For the text-containing cell, return its midpoint in (X, Y) coordinate format. 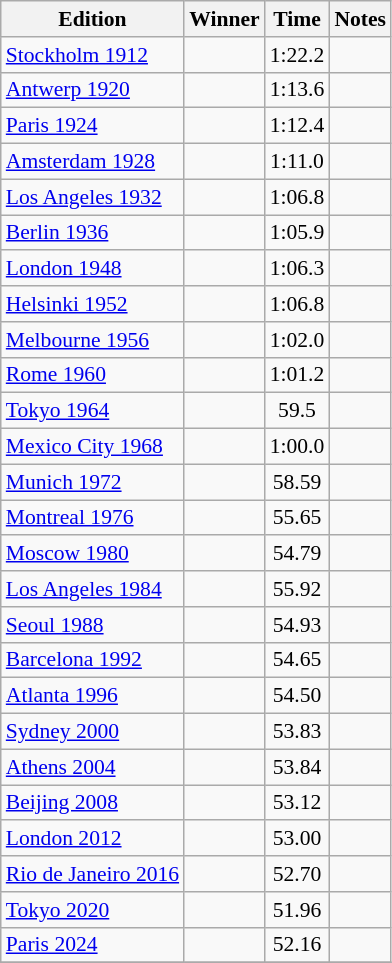
1:11.0 (298, 162)
Los Angeles 1984 (92, 589)
53.00 (298, 839)
1:05.9 (298, 233)
Edition (92, 19)
55.65 (298, 518)
Winner (224, 19)
1:00.0 (298, 447)
Athens 2004 (92, 767)
1:13.6 (298, 90)
Tokyo 2020 (92, 910)
51.96 (298, 910)
Moscow 1980 (92, 554)
Montreal 1976 (92, 518)
54.50 (298, 696)
Atlanta 1996 (92, 696)
Time (298, 19)
Seoul 1988 (92, 625)
54.93 (298, 625)
59.5 (298, 411)
London 2012 (92, 839)
Munich 1972 (92, 482)
Amsterdam 1928 (92, 162)
54.79 (298, 554)
Barcelona 1992 (92, 660)
Rio de Janeiro 2016 (92, 874)
53.84 (298, 767)
1:02.0 (298, 340)
Los Angeles 1932 (92, 197)
Helsinki 1952 (92, 304)
53.83 (298, 732)
Antwerp 1920 (92, 90)
1:06.3 (298, 269)
58.59 (298, 482)
Mexico City 1968 (92, 447)
Notes (360, 19)
1:12.4 (298, 126)
Rome 1960 (92, 375)
Paris 1924 (92, 126)
Beijing 2008 (92, 803)
54.65 (298, 660)
52.70 (298, 874)
52.16 (298, 945)
Stockholm 1912 (92, 55)
Tokyo 1964 (92, 411)
Sydney 2000 (92, 732)
53.12 (298, 803)
Paris 2024 (92, 945)
Melbourne 1956 (92, 340)
Berlin 1936 (92, 233)
London 1948 (92, 269)
55.92 (298, 589)
1:01.2 (298, 375)
1:22.2 (298, 55)
